Capture the cell that displays the provided text and extract its (X, Y) central coordinate. 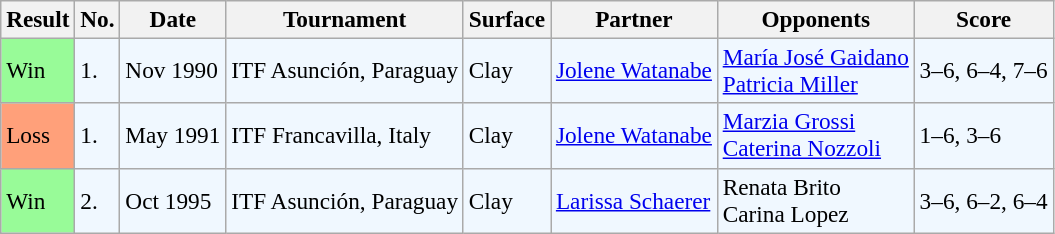
Opponents (816, 19)
Surface (506, 19)
Oct 1995 (173, 200)
Tournament (345, 19)
Marzia Grossi Caterina Nozzoli (816, 136)
Loss (38, 136)
ITF Francavilla, Italy (345, 136)
No. (98, 19)
2. (98, 200)
Partner (634, 19)
María José Gaidano Patricia Miller (816, 70)
May 1991 (173, 136)
Score (984, 19)
Renata Brito Carina Lopez (816, 200)
3–6, 6–4, 7–6 (984, 70)
3–6, 6–2, 6–4 (984, 200)
Result (38, 19)
Nov 1990 (173, 70)
Larissa Schaerer (634, 200)
1–6, 3–6 (984, 136)
Date (173, 19)
